Return the (x, y) coordinate for the center point of the cell that contains the specified text.  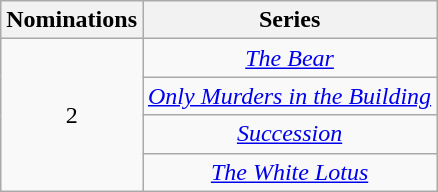
Nominations (72, 20)
Succession (289, 134)
The Bear (289, 58)
Only Murders in the Building (289, 96)
The White Lotus (289, 172)
2 (72, 115)
Series (289, 20)
